From the cell containing the given text, extract its center point as (X, Y) coordinate. 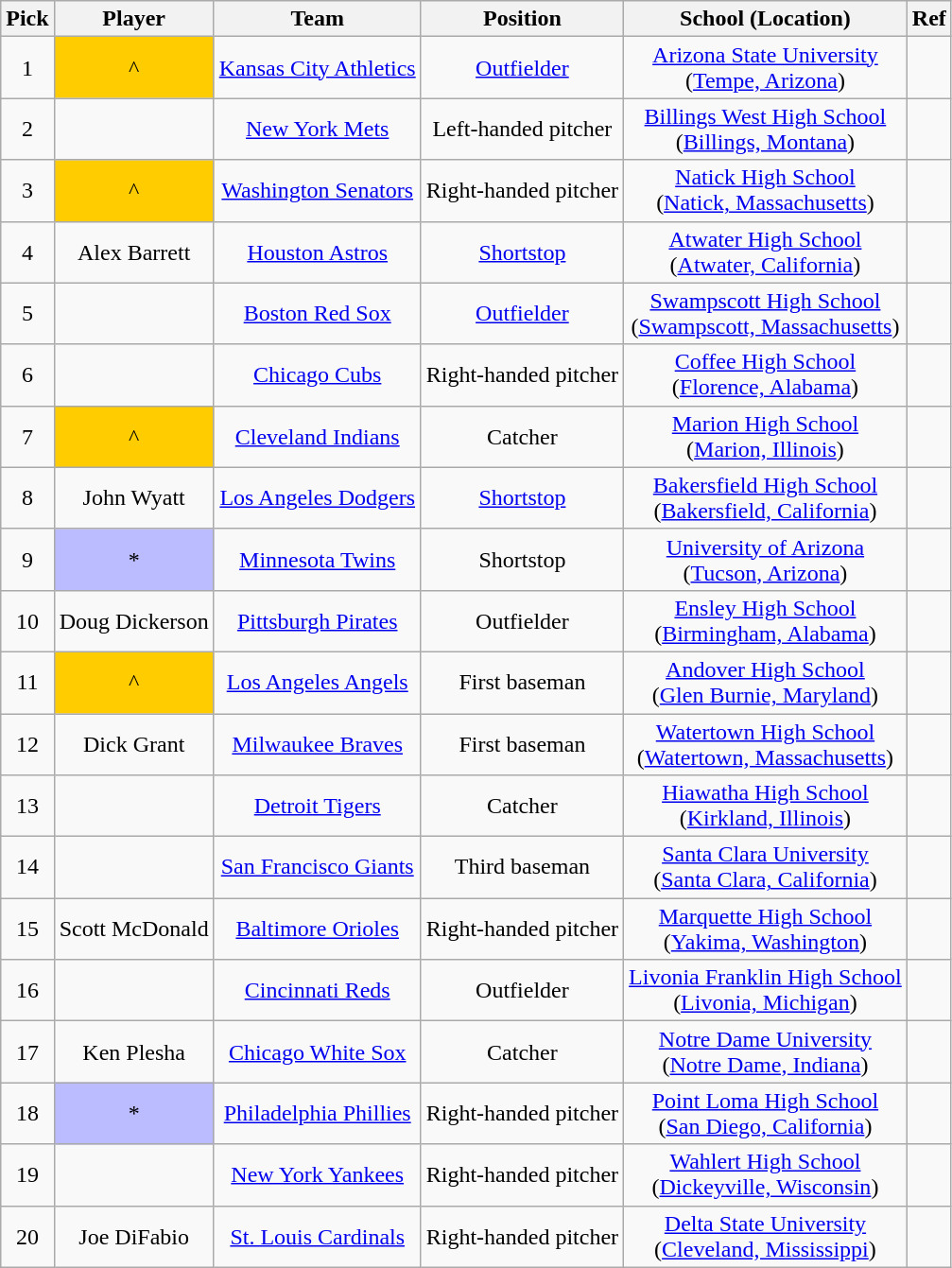
Watertown High School(Watertown, Massachusetts) (766, 743)
Pittsburgh Pirates (318, 620)
Ensley High School(Birmingham, Alabama) (766, 620)
3 (27, 191)
Los Angeles Dodgers (318, 497)
Natick High School(Natick, Massachusetts) (766, 191)
Santa Clara University(Santa Clara, California) (766, 868)
Point Loma High School(San Diego, California) (766, 1114)
15 (27, 929)
Philadelphia Phillies (318, 1114)
Dick Grant (134, 743)
Coffee High School(Florence, Alabama) (766, 374)
17 (27, 1051)
Cleveland Indians (318, 437)
8 (27, 497)
Doug Dickerson (134, 620)
Washington Senators (318, 191)
Position (522, 19)
Cincinnati Reds (318, 991)
Billings West High School(Billings, Montana) (766, 129)
St. Louis Cardinals (318, 1237)
Houston Astros (318, 252)
Andover High School(Glen Burnie, Maryland) (766, 683)
University of Arizona(Tucson, Arizona) (766, 560)
Swampscott High School(Swampscott, Massachusetts) (766, 314)
School (Location) (766, 19)
Ken Plesha (134, 1051)
San Francisco Giants (318, 868)
Atwater High School(Atwater, California) (766, 252)
Arizona State University(Tempe, Arizona) (766, 68)
10 (27, 620)
Chicago Cubs (318, 374)
Third baseman (522, 868)
Baltimore Orioles (318, 929)
Chicago White Sox (318, 1051)
Wahlert High School(Dickeyville, Wisconsin) (766, 1174)
Player (134, 19)
Notre Dame University(Notre Dame, Indiana) (766, 1051)
20 (27, 1237)
11 (27, 683)
Alex Barrett (134, 252)
John Wyatt (134, 497)
Marion High School(Marion, Illinois) (766, 437)
Detroit Tigers (318, 806)
Scott McDonald (134, 929)
16 (27, 991)
19 (27, 1174)
New York Mets (318, 129)
New York Yankees (318, 1174)
7 (27, 437)
Team (318, 19)
Ref (928, 19)
Minnesota Twins (318, 560)
4 (27, 252)
Kansas City Athletics (318, 68)
14 (27, 868)
2 (27, 129)
18 (27, 1114)
6 (27, 374)
9 (27, 560)
12 (27, 743)
Milwaukee Braves (318, 743)
Boston Red Sox (318, 314)
13 (27, 806)
Joe DiFabio (134, 1237)
Livonia Franklin High School(Livonia, Michigan) (766, 991)
Delta State University(Cleveland, Mississippi) (766, 1237)
Marquette High School(Yakima, Washington) (766, 929)
Bakersfield High School(Bakersfield, California) (766, 497)
1 (27, 68)
Left-handed pitcher (522, 129)
5 (27, 314)
Los Angeles Angels (318, 683)
Hiawatha High School(Kirkland, Illinois) (766, 806)
Pick (27, 19)
